Return the [x, y] coordinate for the center point of the cell that contains the specified text.  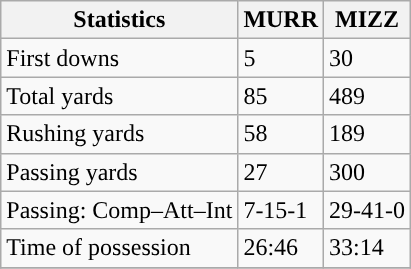
30 [368, 58]
26:46 [281, 248]
Rushing yards [120, 134]
Total yards [120, 96]
First downs [120, 58]
5 [281, 58]
MIZZ [368, 20]
33:14 [368, 248]
Passing yards [120, 172]
27 [281, 172]
Time of possession [120, 248]
300 [368, 172]
MURR [281, 20]
85 [281, 96]
Passing: Comp–Att–Int [120, 210]
7-15-1 [281, 210]
189 [368, 134]
489 [368, 96]
29-41-0 [368, 210]
Statistics [120, 20]
58 [281, 134]
